Return the (x, y) coordinate for the center point of the cell that contains the specified text.  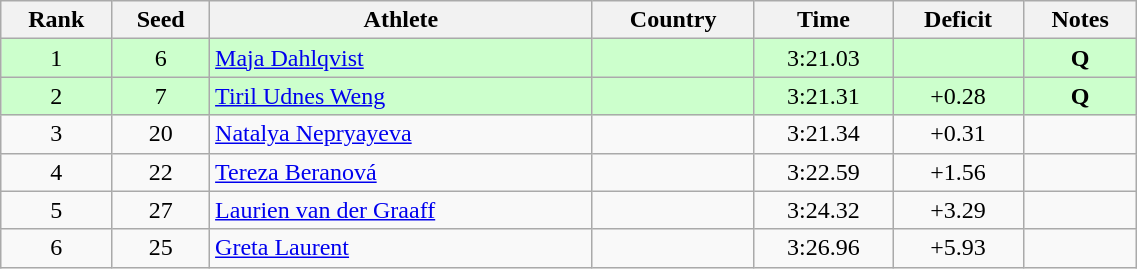
3:21.03 (824, 58)
Tiril Udnes Weng (402, 96)
+1.56 (958, 172)
27 (161, 210)
3 (56, 134)
4 (56, 172)
7 (161, 96)
Athlete (402, 20)
+0.28 (958, 96)
Country (673, 20)
Notes (1080, 20)
Seed (161, 20)
+0.31 (958, 134)
Time (824, 20)
+5.93 (958, 248)
5 (56, 210)
+3.29 (958, 210)
Maja Dahlqvist (402, 58)
Greta Laurent (402, 248)
3:24.32 (824, 210)
3:21.31 (824, 96)
Natalya Nepryayeva (402, 134)
Deficit (958, 20)
1 (56, 58)
3:26.96 (824, 248)
2 (56, 96)
Laurien van der Graaff (402, 210)
22 (161, 172)
Tereza Beranová (402, 172)
25 (161, 248)
3:22.59 (824, 172)
Rank (56, 20)
20 (161, 134)
3:21.34 (824, 134)
